Output the (x, y) coordinate of the center of the cell containing the given text.  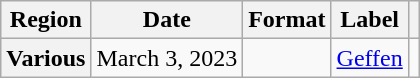
Date (167, 20)
Various (46, 58)
Label (370, 20)
Format (287, 20)
March 3, 2023 (167, 58)
Region (46, 20)
Geffen (370, 58)
